Capture the cell that displays the provided text and extract its [x, y] central coordinate. 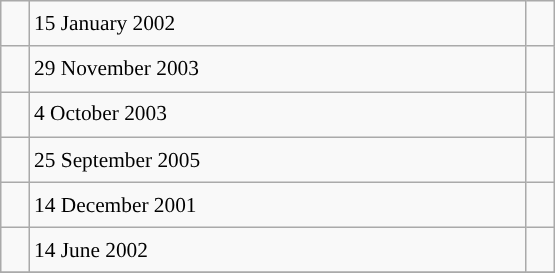
4 October 2003 [278, 114]
15 January 2002 [278, 24]
29 November 2003 [278, 68]
25 September 2005 [278, 160]
14 June 2002 [278, 250]
14 December 2001 [278, 204]
